Return the (x, y) coordinate for the center point of the cell that contains the specified text.  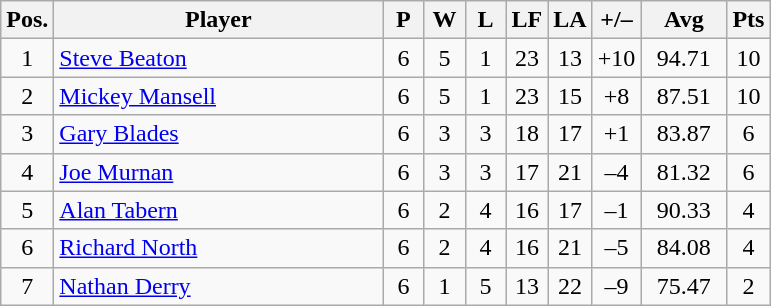
84.08 (684, 248)
–4 (616, 172)
Avg (684, 20)
22 (570, 286)
–5 (616, 248)
15 (570, 96)
18 (527, 134)
LF (527, 20)
+1 (616, 134)
Pos. (28, 20)
Mickey Mansell (218, 96)
Nathan Derry (218, 286)
+/– (616, 20)
Richard North (218, 248)
Gary Blades (218, 134)
7 (28, 286)
Steve Beaton (218, 58)
+10 (616, 58)
–9 (616, 286)
75.47 (684, 286)
+8 (616, 96)
90.33 (684, 210)
–1 (616, 210)
Alan Tabern (218, 210)
L (486, 20)
W (444, 20)
81.32 (684, 172)
Pts (748, 20)
83.87 (684, 134)
P (404, 20)
87.51 (684, 96)
94.71 (684, 58)
Player (218, 20)
LA (570, 20)
Joe Murnan (218, 172)
